Extract the [X, Y] coordinate from the center of the cell holding the provided text.  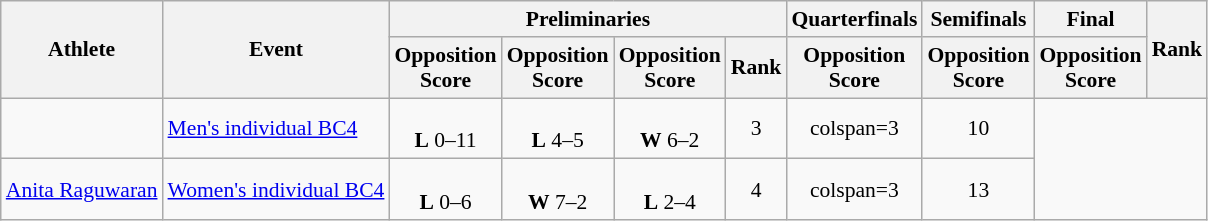
Anita Raguwaran [82, 190]
Men's individual BC4 [276, 128]
Quarterfinals [854, 19]
Women's individual BC4 [276, 190]
3 [756, 128]
4 [756, 190]
Semifinals [978, 19]
W 6–2 [670, 128]
10 [978, 128]
Final [1090, 19]
L 0–11 [445, 128]
13 [978, 190]
L 2–4 [670, 190]
L 0–6 [445, 190]
L 4–5 [558, 128]
Preliminaries [588, 19]
Athlete [82, 50]
W 7–2 [558, 190]
Event [276, 50]
